Find where the given text appears and provide that cell's center as (x, y) coordinate. 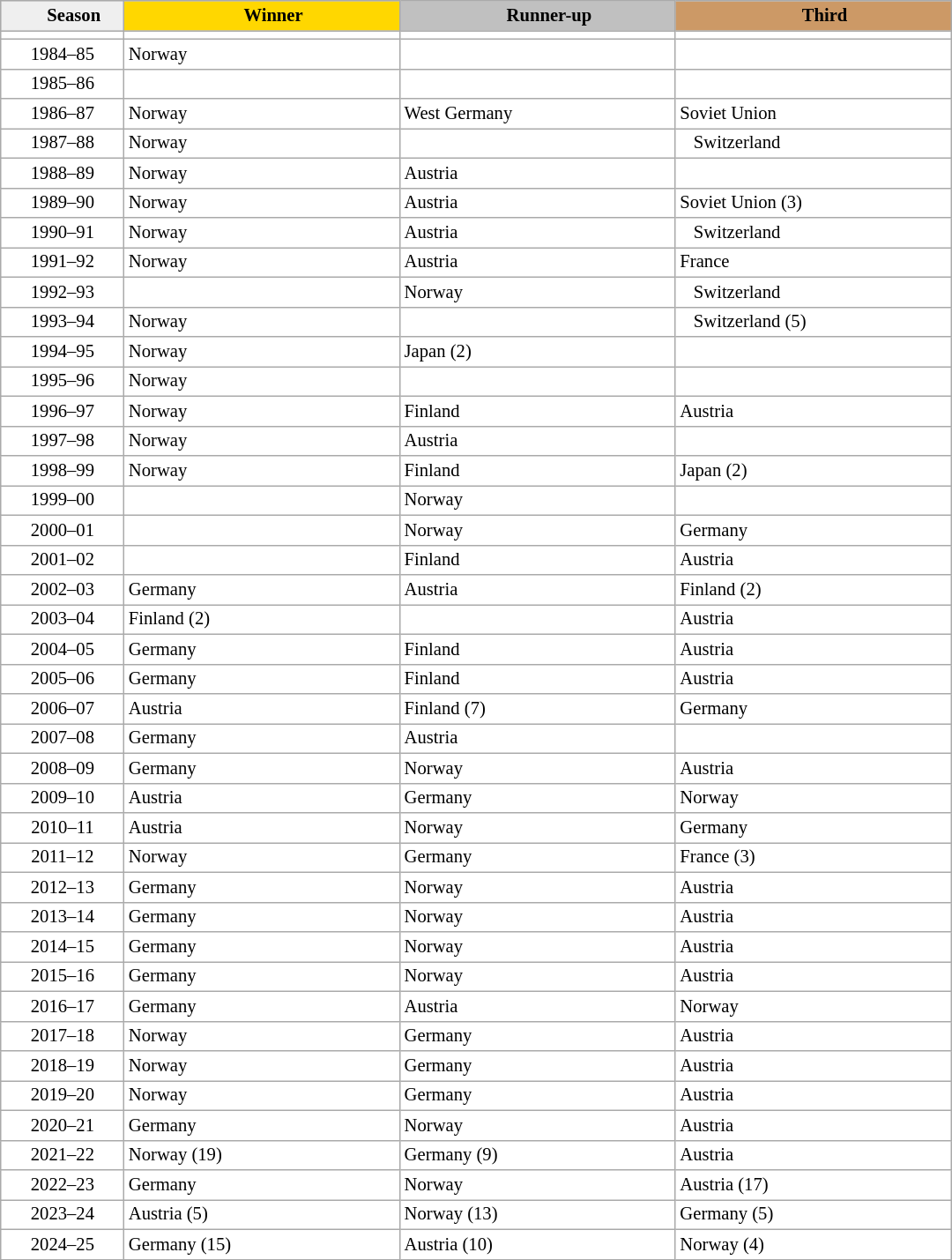
2009–10 (63, 798)
1995–96 (63, 381)
1987–88 (63, 143)
Third (813, 15)
1984–85 (63, 54)
2016–17 (63, 1006)
Switzerland (5) (813, 322)
1999–00 (63, 500)
2002–03 (63, 590)
1985–86 (63, 84)
1998–99 (63, 470)
France (3) (813, 857)
2022–23 (63, 1184)
2024–25 (63, 1244)
1991–92 (63, 262)
2013–14 (63, 917)
Soviet Union (3) (813, 203)
Winner (263, 15)
Norway (19) (263, 1155)
Austria (5) (263, 1214)
1996–97 (63, 411)
1993–94 (63, 322)
Runner-up (538, 15)
Soviet Union (813, 114)
2021–22 (63, 1155)
Austria (10) (538, 1244)
Norway (13) (538, 1214)
2011–12 (63, 857)
2010–11 (63, 828)
1988–89 (63, 173)
France (813, 262)
2004–05 (63, 649)
1986–87 (63, 114)
2018–19 (63, 1066)
2005–06 (63, 679)
2014–15 (63, 946)
Germany (9) (538, 1155)
2019–20 (63, 1095)
1992–93 (63, 292)
1990–91 (63, 232)
2007–08 (63, 738)
2015–16 (63, 976)
Finland (7) (538, 708)
2023–24 (63, 1214)
Germany (5) (813, 1214)
2017–18 (63, 1036)
1994–95 (63, 352)
2006–07 (63, 708)
Austria (17) (813, 1184)
2001–02 (63, 560)
2003–04 (63, 619)
West Germany (538, 114)
2008–09 (63, 768)
Germany (15) (263, 1244)
2012–13 (63, 887)
1989–90 (63, 203)
Norway (4) (813, 1244)
1997–98 (63, 441)
Season (63, 15)
2020–21 (63, 1125)
2000–01 (63, 530)
